Output the [X, Y] coordinate of the center of the cell containing the given text.  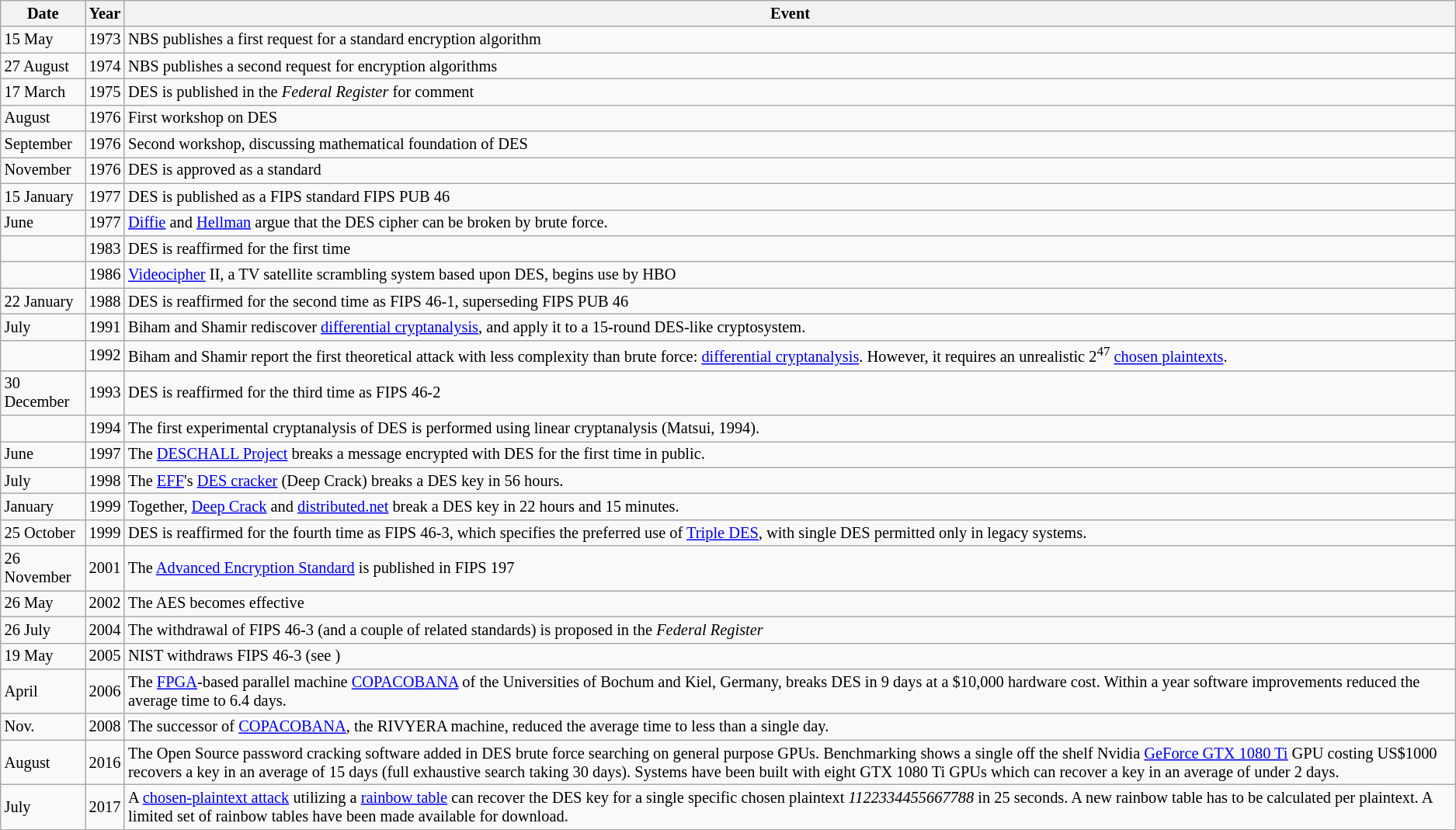
The withdrawal of FIPS 46-3 (and a couple of related standards) is proposed in the Federal Register [791, 630]
Date [43, 13]
27 August [43, 66]
DES is reaffirmed for the third time as FIPS 46-2 [791, 393]
1988 [105, 301]
Together, Deep Crack and distributed.net break a DES key in 22 hours and 15 minutes. [791, 506]
30 December [43, 393]
First workshop on DES [791, 118]
Biham and Shamir rediscover differential cryptanalysis, and apply it to a 15-round DES-like cryptosystem. [791, 327]
January [43, 506]
26 July [43, 630]
The Advanced Encryption Standard is published in FIPS 197 [791, 568]
1983 [105, 248]
2004 [105, 630]
The first experimental cryptanalysis of DES is performed using linear cryptanalysis (Matsui, 1994). [791, 428]
1973 [105, 40]
1975 [105, 92]
2008 [105, 727]
NIST withdraws FIPS 46-3 (see ) [791, 656]
1994 [105, 428]
2001 [105, 568]
Nov. [43, 727]
15 January [43, 196]
15 May [43, 40]
2017 [105, 807]
17 March [43, 92]
Event [791, 13]
The EFF's DES cracker (Deep Crack) breaks a DES key in 56 hours. [791, 481]
DES is approved as a standard [791, 170]
2016 [105, 762]
September [43, 144]
19 May [43, 656]
22 January [43, 301]
NBS publishes a second request for encryption algorithms [791, 66]
26 May [43, 603]
Videocipher II, a TV satellite scrambling system based upon DES, begins use by HBO [791, 275]
25 October [43, 533]
DES is published in the Federal Register for comment [791, 92]
DES is reaffirmed for the second time as FIPS 46-1, superseding FIPS PUB 46 [791, 301]
The AES becomes effective [791, 603]
2002 [105, 603]
DES is published as a FIPS standard FIPS PUB 46 [791, 196]
Year [105, 13]
November [43, 170]
26 November [43, 568]
Diffie and Hellman argue that the DES cipher can be broken by brute force. [791, 223]
1993 [105, 393]
The DESCHALL Project breaks a message encrypted with DES for the first time in public. [791, 454]
DES is reaffirmed for the first time [791, 248]
1991 [105, 327]
Second workshop, discussing mathematical foundation of DES [791, 144]
The successor of COPACOBANA, the RIVYERA machine, reduced the average time to less than a single day. [791, 727]
1986 [105, 275]
NBS publishes a first request for a standard encryption algorithm [791, 40]
2005 [105, 656]
2006 [105, 691]
1998 [105, 481]
April [43, 691]
1974 [105, 66]
1997 [105, 454]
1992 [105, 356]
